Detect which cell encompasses the target text, then output its [x, y] center coordinate. 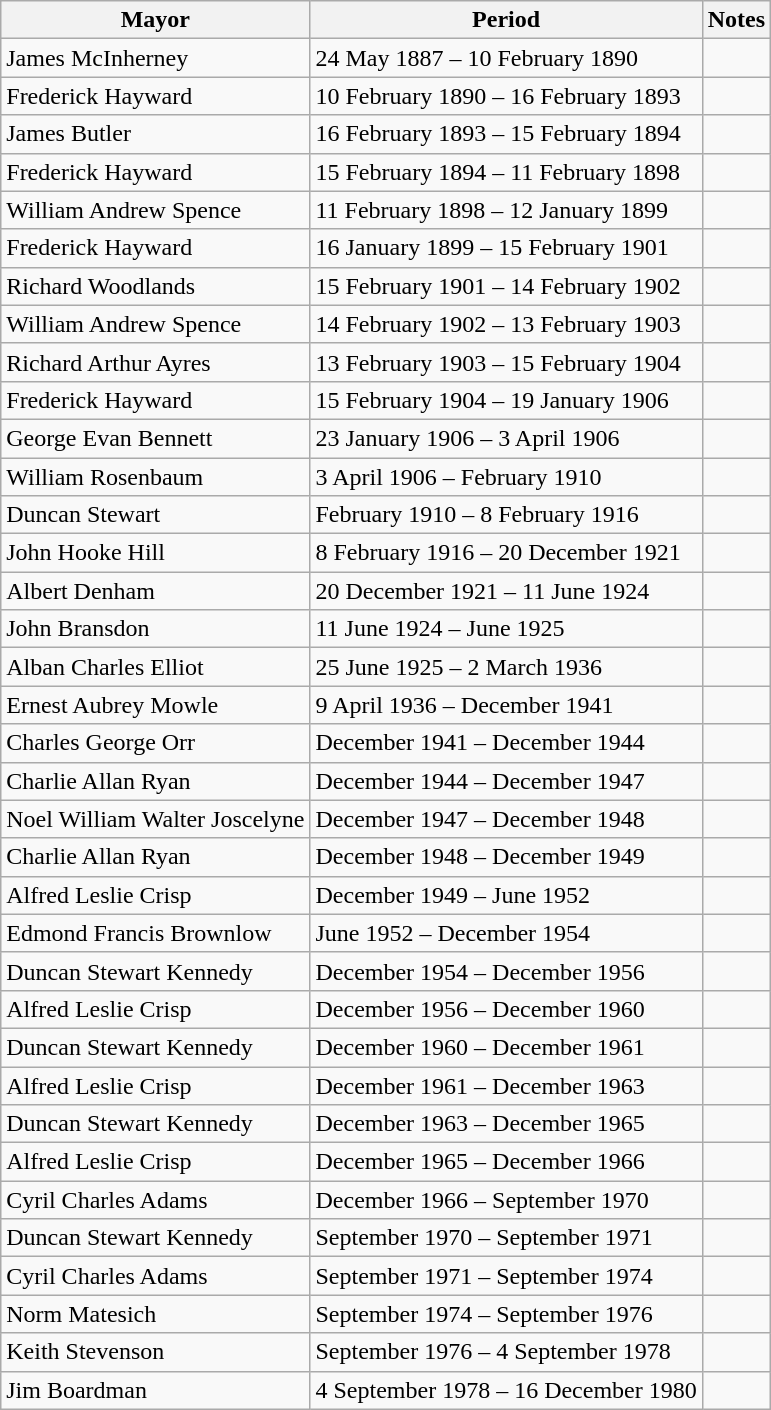
December 1956 – December 1960 [506, 1009]
3 April 1906 – February 1910 [506, 477]
September 1976 – 4 September 1978 [506, 1352]
September 1970 – September 1971 [506, 1238]
Norm Matesich [156, 1314]
December 1944 – December 1947 [506, 781]
15 February 1904 – 19 January 1906 [506, 400]
8 February 1916 – 20 December 1921 [506, 553]
Richard Arthur Ayres [156, 362]
James Butler [156, 134]
Mayor [156, 20]
Period [506, 20]
December 1963 – December 1965 [506, 1124]
December 1947 – December 1948 [506, 819]
Notes [736, 20]
Duncan Stewart [156, 515]
Ernest Aubrey Mowle [156, 705]
16 January 1899 – 15 February 1901 [506, 248]
Richard Woodlands [156, 286]
Jim Boardman [156, 1390]
December 1965 – December 1966 [506, 1162]
10 February 1890 – 16 February 1893 [506, 96]
11 February 1898 – 12 January 1899 [506, 210]
William Rosenbaum [156, 477]
23 January 1906 – 3 April 1906 [506, 438]
16 February 1893 – 15 February 1894 [506, 134]
20 December 1921 – 11 June 1924 [506, 591]
John Hooke Hill [156, 553]
George Evan Bennett [156, 438]
Keith Stevenson [156, 1352]
December 1948 – December 1949 [506, 857]
September 1974 – September 1976 [506, 1314]
December 1961 – December 1963 [506, 1085]
15 February 1901 – 14 February 1902 [506, 286]
24 May 1887 – 10 February 1890 [506, 58]
June 1952 – December 1954 [506, 933]
December 1954 – December 1956 [506, 971]
4 September 1978 – 16 December 1980 [506, 1390]
February 1910 – 8 February 1916 [506, 515]
December 1941 – December 1944 [506, 743]
25 June 1925 – 2 March 1936 [506, 667]
John Bransdon [156, 629]
Charles George Orr [156, 743]
Albert Denham [156, 591]
Noel William Walter Joscelyne [156, 819]
15 February 1894 – 11 February 1898 [506, 172]
December 1966 – September 1970 [506, 1200]
14 February 1902 – 13 February 1903 [506, 324]
Alban Charles Elliot [156, 667]
13 February 1903 – 15 February 1904 [506, 362]
December 1949 – June 1952 [506, 895]
December 1960 – December 1961 [506, 1047]
James McInherney [156, 58]
9 April 1936 – December 1941 [506, 705]
Edmond Francis Brownlow [156, 933]
September 1971 – September 1974 [506, 1276]
11 June 1924 – June 1925 [506, 629]
